Locate the cell with the specified text and output its [x, y] center coordinate. 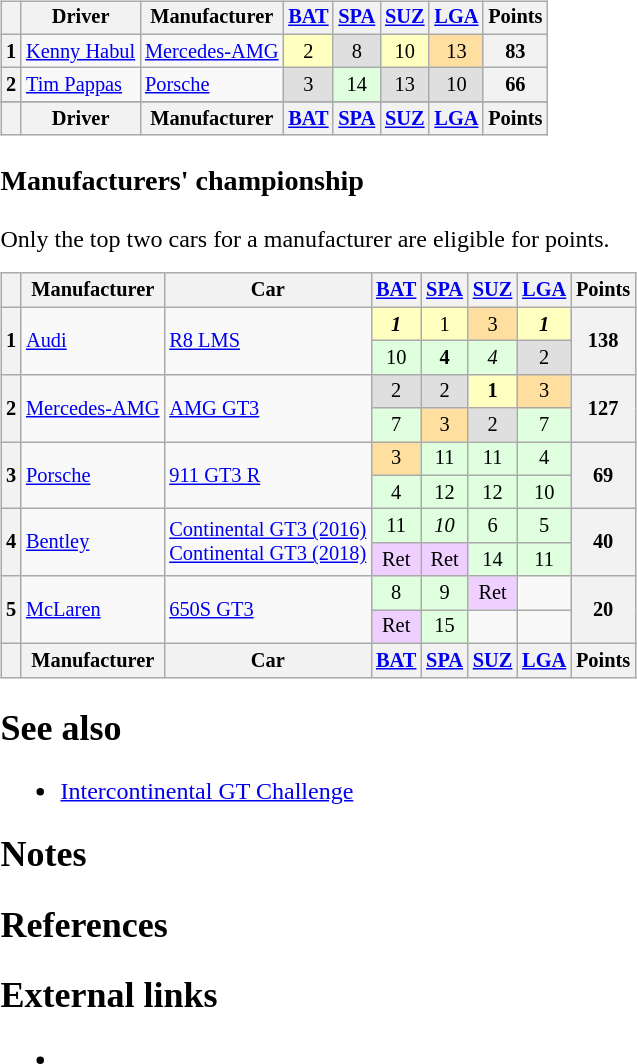
9 [444, 593]
Tim Pappas [80, 85]
6 [492, 526]
66 [515, 85]
20 [603, 610]
Continental GT3 (2016)Continental GT3 (2018) [268, 542]
83 [515, 51]
138 [603, 340]
127 [603, 408]
40 [603, 542]
Audi [92, 340]
650S GT3 [268, 610]
Bentley [92, 542]
Kenny Habul [80, 51]
69 [603, 476]
McLaren [92, 610]
911 GT3 R [268, 476]
R8 LMS [268, 340]
AMG GT3 [268, 408]
15 [444, 627]
